Output the (X, Y) coordinate of the center of the cell containing the given text.  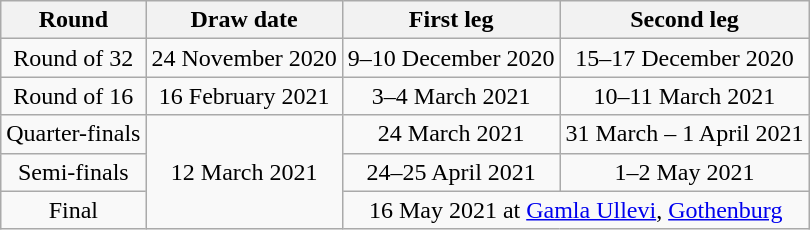
Second leg (684, 20)
Semi-finals (74, 172)
Quarter-finals (74, 134)
Round of 16 (74, 96)
Round (74, 20)
24–25 April 2021 (451, 172)
15–17 December 2020 (684, 58)
Final (74, 210)
16 May 2021 at Gamla Ullevi, Gothenburg (576, 210)
16 February 2021 (244, 96)
9–10 December 2020 (451, 58)
Draw date (244, 20)
3–4 March 2021 (451, 96)
Round of 32 (74, 58)
1–2 May 2021 (684, 172)
10–11 March 2021 (684, 96)
24 November 2020 (244, 58)
First leg (451, 20)
12 March 2021 (244, 172)
31 March – 1 April 2021 (684, 134)
24 March 2021 (451, 134)
